Identify which cell holds the provided text, then report its [x, y] central coordinate. 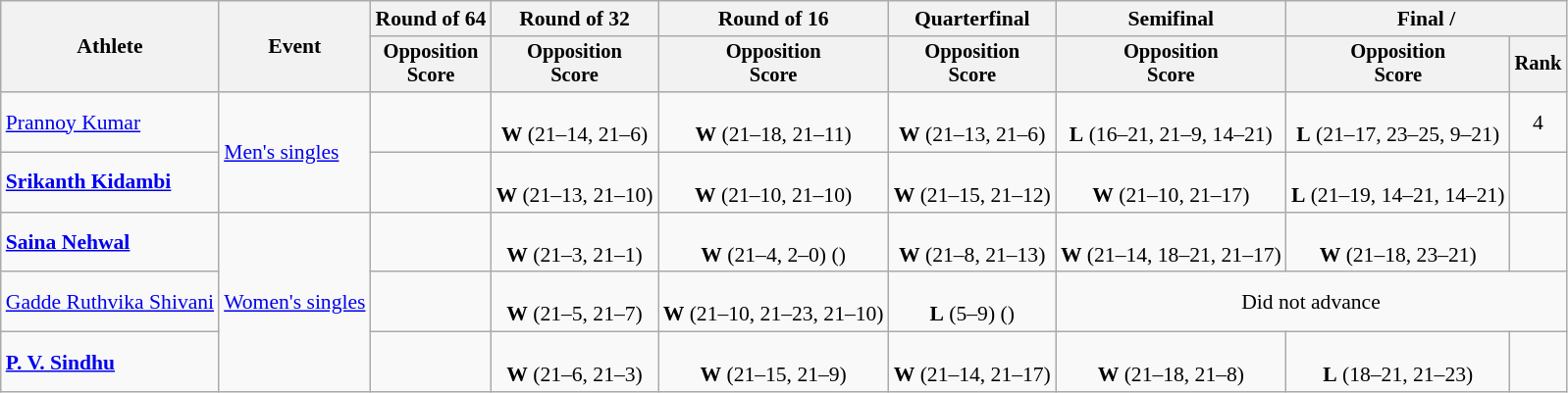
W (21–14, 21–6) [574, 122]
W (21–13, 21–10) [574, 182]
W (21–14, 18–21, 21–17) [1172, 243]
Prannoy Kumar [110, 122]
Athlete [110, 47]
W (21–18, 23–21) [1398, 243]
Round of 16 [773, 19]
Rank [1539, 65]
W (21–13, 21–6) [972, 122]
Gadde Ruthvika Shivani [110, 302]
L (21–19, 14–21, 14–21) [1398, 182]
Did not advance [1311, 302]
W (21–8, 21–13) [972, 243]
Event [294, 47]
4 [1539, 122]
Quarterfinal [972, 19]
W (21–18, 21–8) [1172, 363]
Saina Nehwal [110, 243]
L (21–17, 23–25, 9–21) [1398, 122]
W (21–15, 21–9) [773, 363]
Semifinal [1172, 19]
W (21–3, 21–1) [574, 243]
W (21–4, 2–0) () [773, 243]
Women's singles [294, 302]
W (21–10, 21–17) [1172, 182]
W (21–14, 21–17) [972, 363]
W (21–5, 21–7) [574, 302]
W (21–18, 21–11) [773, 122]
P. V. Sindhu [110, 363]
L (18–21, 21–23) [1398, 363]
Men's singles [294, 152]
W (21–6, 21–3) [574, 363]
Round of 64 [432, 19]
Srikanth Kidambi [110, 182]
W (21–15, 21–12) [972, 182]
W (21–10, 21–10) [773, 182]
Round of 32 [574, 19]
W (21–10, 21–23, 21–10) [773, 302]
Final / [1427, 19]
L (16–21, 21–9, 14–21) [1172, 122]
L (5–9) () [972, 302]
